Return [X, Y] of the center of cell containing provided text 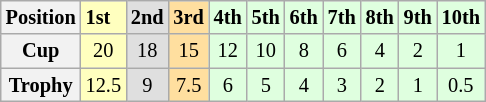
8th [380, 17]
15 [189, 51]
1st [104, 17]
9 [148, 85]
Position [41, 17]
7.5 [189, 85]
3rd [189, 17]
2nd [148, 17]
12.5 [104, 85]
10 [266, 51]
0.5 [461, 85]
10th [461, 17]
20 [104, 51]
7th [342, 17]
5 [266, 85]
9th [418, 17]
5th [266, 17]
3 [342, 85]
6th [304, 17]
8 [304, 51]
Trophy [41, 85]
12 [228, 51]
4th [228, 17]
18 [148, 51]
Cup [41, 51]
